Scan for the cell matching the given text and deliver its (x, y) coordinate at center. 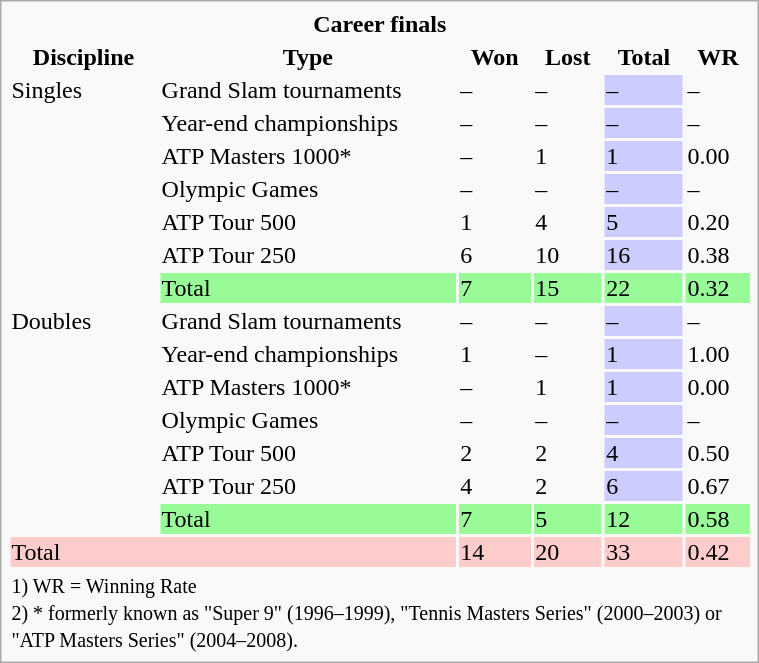
1.00 (718, 354)
Type (308, 57)
0.67 (718, 486)
WR (718, 57)
0.38 (718, 255)
0.42 (718, 552)
22 (644, 288)
16 (644, 255)
15 (568, 288)
Career finals (380, 24)
Lost (568, 57)
12 (644, 519)
10 (568, 255)
Won (495, 57)
0.58 (718, 519)
14 (495, 552)
0.32 (718, 288)
33 (644, 552)
Singles (84, 189)
20 (568, 552)
0.50 (718, 453)
1) WR = Winning Rate2) * formerly known as "Super 9" (1996–1999), "Tennis Masters Series" (2000–2003) or "ATP Masters Series" (2004–2008). (380, 612)
Doubles (84, 420)
Discipline (84, 57)
0.20 (718, 222)
